For the text-containing cell, return its midpoint in [X, Y] coordinate format. 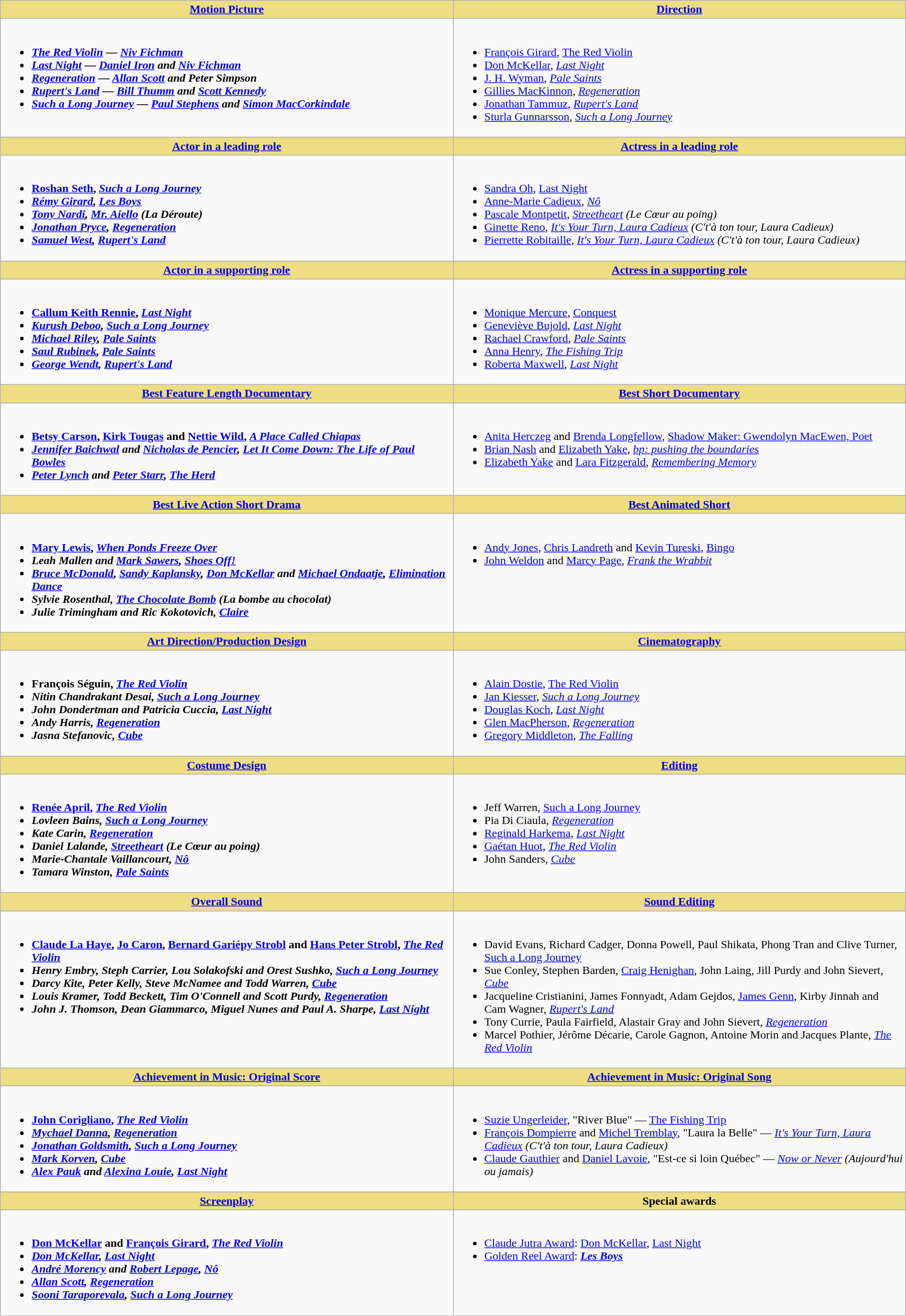
Jeff Warren, Such a Long JourneyPia Di Ciaula, RegenerationReginald Harkema, Last NightGaétan Huot, The Red ViolinJohn Sanders, Cube [679, 834]
Achievement in Music: Original Song [679, 1077]
Best Feature Length Documentary [226, 394]
Actor in a leading role [226, 146]
Alain Dostie, The Red ViolinJan Kiesser, Such a Long JourneyDouglas Koch, Last NightGlen MacPherson, RegenerationGregory Middleton, The Falling [679, 703]
Roshan Seth, Such a Long JourneyRémy Girard, Les BoysTony Nardi, Mr. Aiello (La Déroute)Jonathan Pryce, RegenerationSamuel West, Rupert's Land [226, 208]
Special awards [679, 1201]
Claude Jutra Award: Don McKellar, Last NightGolden Reel Award: Les Boys [679, 1263]
Best Short Documentary [679, 394]
Actress in a supporting role [679, 270]
Direction [679, 10]
Costume Design [226, 765]
Andy Jones, Chris Landreth and Kevin Tureski, BingoJohn Weldon and Marcy Page, Frank the Wrabbit [679, 573]
Overall Sound [226, 902]
Screenplay [226, 1201]
Cinematography [679, 641]
Art Direction/Production Design [226, 641]
Monique Mercure, ConquestGeneviève Bujold, Last NightRachael Crawford, Pale SaintsAnna Henry, The Fishing TripRoberta Maxwell, Last Night [679, 332]
Editing [679, 765]
Motion Picture [226, 10]
Sound Editing [679, 902]
Actress in a leading role [679, 146]
Best Live Action Short Drama [226, 504]
Actor in a supporting role [226, 270]
Callum Keith Rennie, Last NightKurush Deboo, Such a Long JourneyMichael Riley, Pale SaintsSaul Rubinek, Pale SaintsGeorge Wendt, Rupert's Land [226, 332]
Best Animated Short [679, 504]
Achievement in Music: Original Score [226, 1077]
